Determine the [X, Y] coordinate at the center of the cell enclosing the given text.  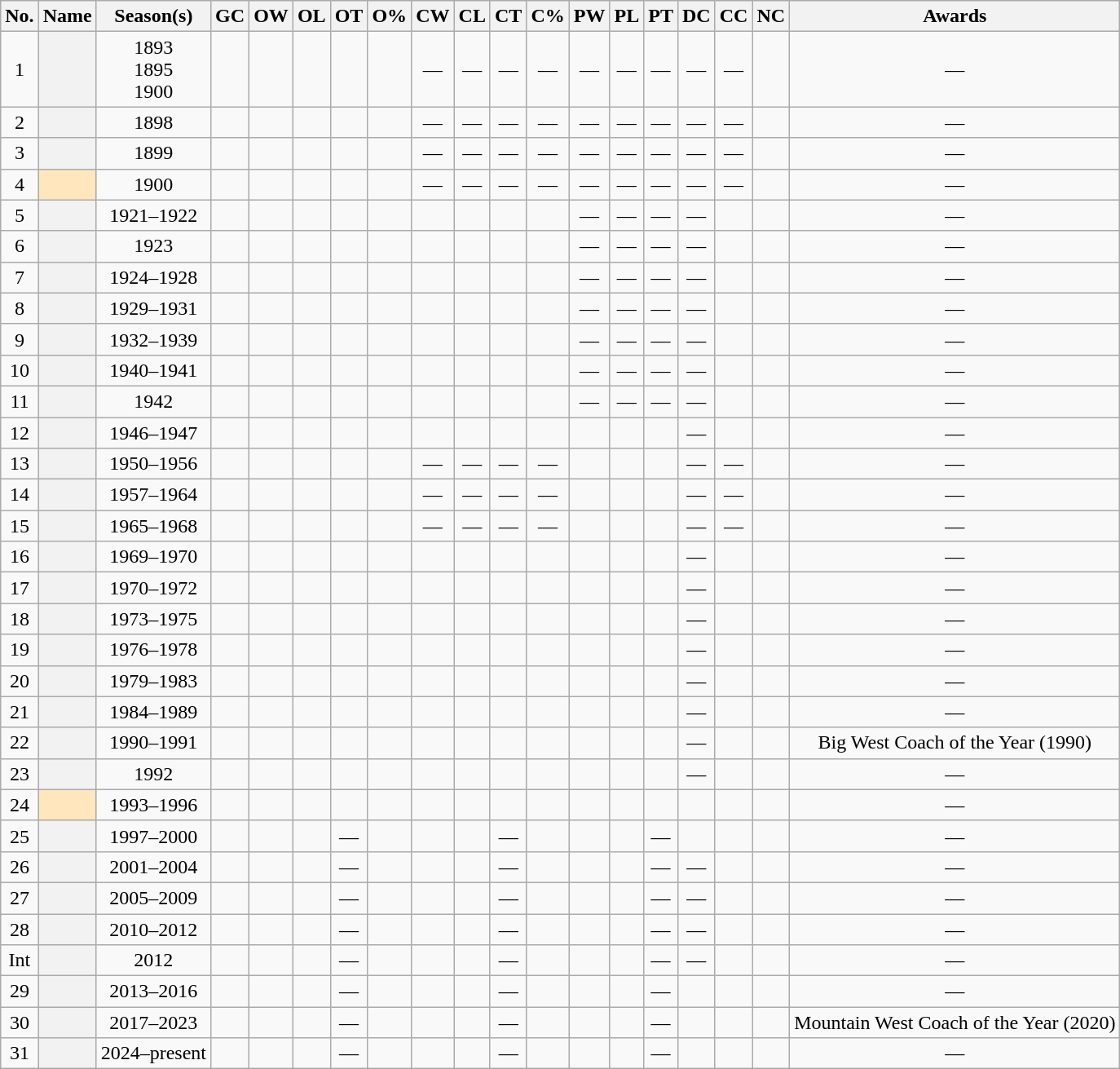
1898 [153, 122]
O% [390, 16]
1921–1922 [153, 215]
Mountain West Coach of the Year (2020) [955, 1023]
22 [20, 743]
Int [20, 961]
1 [20, 69]
PL [627, 16]
PW [589, 16]
1976–1978 [153, 650]
1979–1983 [153, 681]
12 [20, 433]
1923 [153, 246]
Season(s) [153, 16]
OT [349, 16]
31 [20, 1054]
11 [20, 401]
25 [20, 836]
16 [20, 557]
2017–2023 [153, 1023]
14 [20, 495]
Big West Coach of the Year (1990) [955, 743]
1992 [153, 774]
189318951900 [153, 69]
26 [20, 867]
1993–1996 [153, 805]
10 [20, 370]
1924–1928 [153, 277]
6 [20, 246]
30 [20, 1023]
OL [311, 16]
CW [433, 16]
24 [20, 805]
1990–1991 [153, 743]
1969–1970 [153, 557]
1965–1968 [153, 526]
2013–2016 [153, 992]
7 [20, 277]
20 [20, 681]
DC [696, 16]
Name [67, 16]
1950–1956 [153, 464]
8 [20, 308]
2010–2012 [153, 929]
NC [771, 16]
1984–1989 [153, 712]
1970–1972 [153, 588]
1899 [153, 153]
1942 [153, 401]
9 [20, 339]
Awards [955, 16]
23 [20, 774]
CT [508, 16]
15 [20, 526]
GC [230, 16]
1932–1939 [153, 339]
17 [20, 588]
No. [20, 16]
2005–2009 [153, 898]
2024–present [153, 1054]
3 [20, 153]
1900 [153, 184]
2012 [153, 961]
PT [661, 16]
1946–1947 [153, 433]
5 [20, 215]
CL [472, 16]
1929–1931 [153, 308]
1940–1941 [153, 370]
21 [20, 712]
27 [20, 898]
1957–1964 [153, 495]
4 [20, 184]
C% [548, 16]
1997–2000 [153, 836]
18 [20, 619]
CC [734, 16]
28 [20, 929]
OW [271, 16]
2 [20, 122]
1973–1975 [153, 619]
29 [20, 992]
2001–2004 [153, 867]
13 [20, 464]
19 [20, 650]
